Locate the cell with the specified text and output its [x, y] center coordinate. 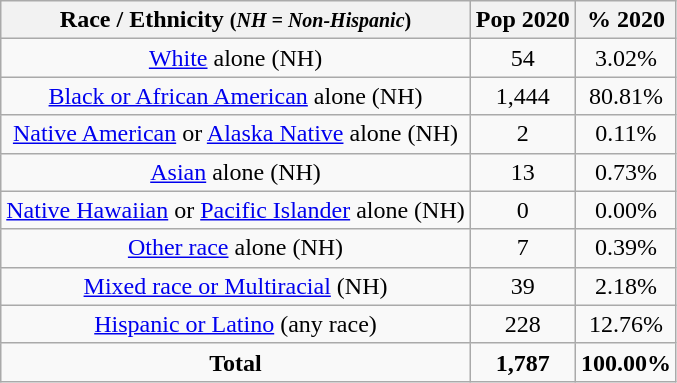
Asian alone (NH) [236, 172]
0 [522, 210]
0.73% [626, 172]
0.00% [626, 210]
Native American or Alaska Native alone (NH) [236, 134]
Race / Ethnicity (NH = Non-Hispanic) [236, 20]
Hispanic or Latino (any race) [236, 324]
0.11% [626, 134]
54 [522, 58]
Black or African American alone (NH) [236, 96]
80.81% [626, 96]
2.18% [626, 286]
Total [236, 362]
Pop 2020 [522, 20]
13 [522, 172]
228 [522, 324]
100.00% [626, 362]
1,444 [522, 96]
0.39% [626, 248]
White alone (NH) [236, 58]
39 [522, 286]
3.02% [626, 58]
Native Hawaiian or Pacific Islander alone (NH) [236, 210]
12.76% [626, 324]
Mixed race or Multiracial (NH) [236, 286]
1,787 [522, 362]
7 [522, 248]
Other race alone (NH) [236, 248]
2 [522, 134]
% 2020 [626, 20]
